Pinpoint the cell where the given text exists, returning its (x, y) midpoint coordinate. 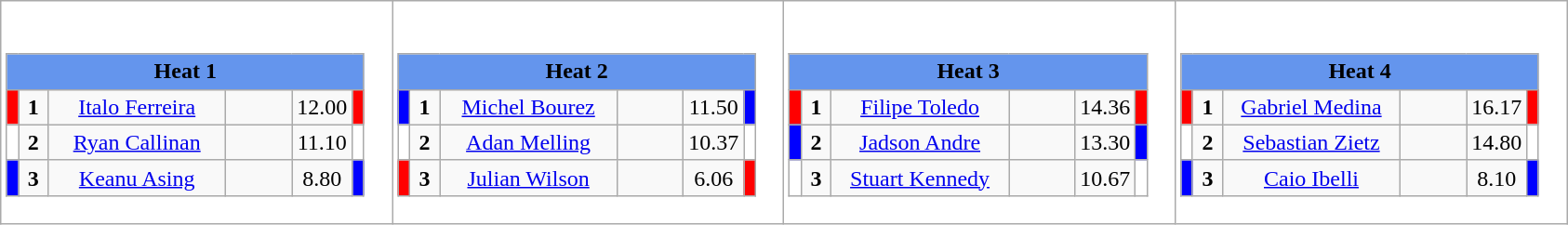
Gabriel Medina (1311, 107)
Keanu Asing (138, 178)
10.37 (714, 142)
Heat 2 (577, 72)
8.10 (1497, 178)
14.80 (1497, 142)
Jadson Andre (921, 142)
Heat 4 1 Gabriel Medina 16.17 2 Sebastian Zietz 14.80 3 Caio Ibelli 8.10 (1371, 112)
13.30 (1105, 142)
Caio Ibelli (1311, 178)
Heat 1 1 Italo Ferreira 12.00 2 Ryan Callinan 11.10 3 Keanu Asing 8.80 (197, 112)
Sebastian Zietz (1311, 142)
Heat 2 1 Michel Bourez 11.50 2 Adan Melling 10.37 3 Julian Wilson 6.06 (588, 112)
11.10 (322, 142)
11.50 (714, 107)
Italo Ferreira (138, 107)
Heat 3 1 Filipe Toledo 14.36 2 Jadson Andre 13.30 3 Stuart Kennedy 10.67 (980, 112)
Julian Wilson (528, 178)
Heat 1 (185, 72)
16.17 (1497, 107)
Michel Bourez (528, 107)
10.67 (1105, 178)
Adan Melling (528, 142)
Stuart Kennedy (921, 178)
Filipe Toledo (921, 107)
12.00 (322, 107)
Ryan Callinan (138, 142)
Heat 3 (968, 72)
8.80 (322, 178)
Heat 4 (1360, 72)
14.36 (1105, 107)
6.06 (714, 178)
